Provide the (x, y) coordinate of the cell's center where the given text is located.  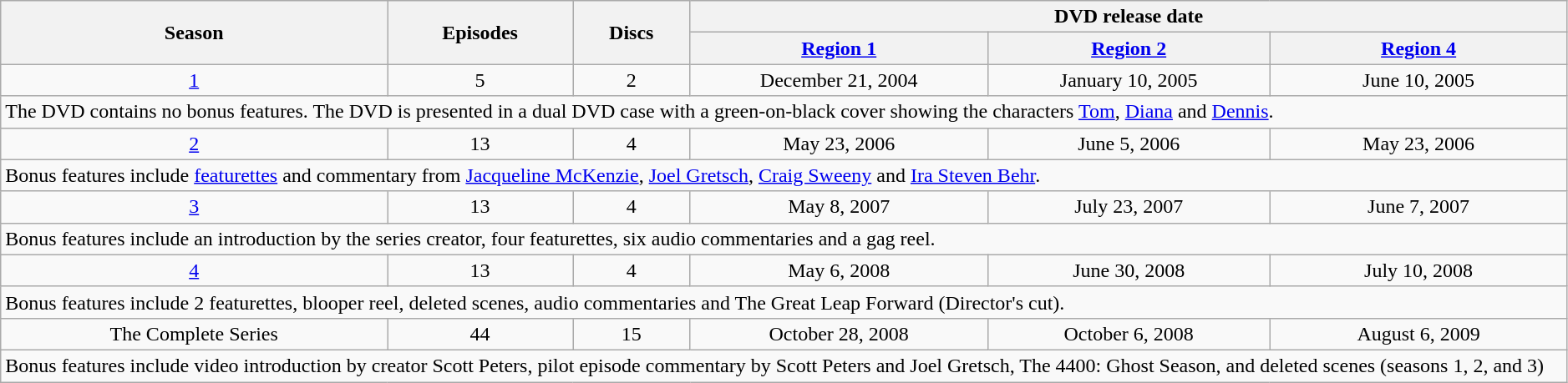
Bonus features include featurettes and commentary from Jacqueline McKenzie, Joel Gretsch, Craig Sweeny and Ira Steven Behr. (784, 175)
Bonus features include 2 featurettes, blooper reel, deleted scenes, audio commentaries and The Great Leap Forward (Director's cut). (784, 302)
Region 1 (839, 48)
June 30, 2008 (1129, 270)
Region 4 (1418, 48)
Episodes (480, 33)
Region 2 (1129, 48)
3 (194, 207)
The DVD contains no bonus features. The DVD is presented in a dual DVD case with a green-on-black cover showing the characters Tom, Diana and Dennis. (784, 112)
DVD release date (1129, 17)
The Complete Series (194, 334)
Bonus features include an introduction by the series creator, four featurettes, six audio commentaries and a gag reel. (784, 239)
Season (194, 33)
October 28, 2008 (839, 334)
44 (480, 334)
October 6, 2008 (1129, 334)
May 6, 2008 (839, 270)
May 8, 2007 (839, 207)
June 10, 2005 (1418, 80)
June 5, 2006 (1129, 144)
June 7, 2007 (1418, 207)
1 (194, 80)
December 21, 2004 (839, 80)
August 6, 2009 (1418, 334)
15 (632, 334)
5 (480, 80)
July 23, 2007 (1129, 207)
Discs (632, 33)
July 10, 2008 (1418, 270)
January 10, 2005 (1129, 80)
